Detect which cell encompasses the target text, then output its [x, y] center coordinate. 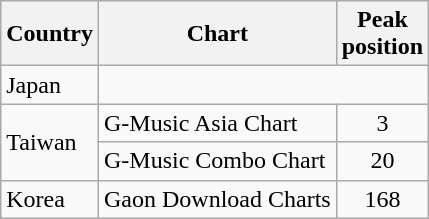
G-Music Combo Chart [217, 161]
3 [382, 123]
20 [382, 161]
Peakposition [382, 34]
168 [382, 199]
Gaon Download Charts [217, 199]
Korea [50, 199]
Taiwan [50, 142]
G-Music Asia Chart [217, 123]
Chart [217, 34]
Japan [50, 85]
Country [50, 34]
